Detect which cell encompasses the target text, then output its (X, Y) center coordinate. 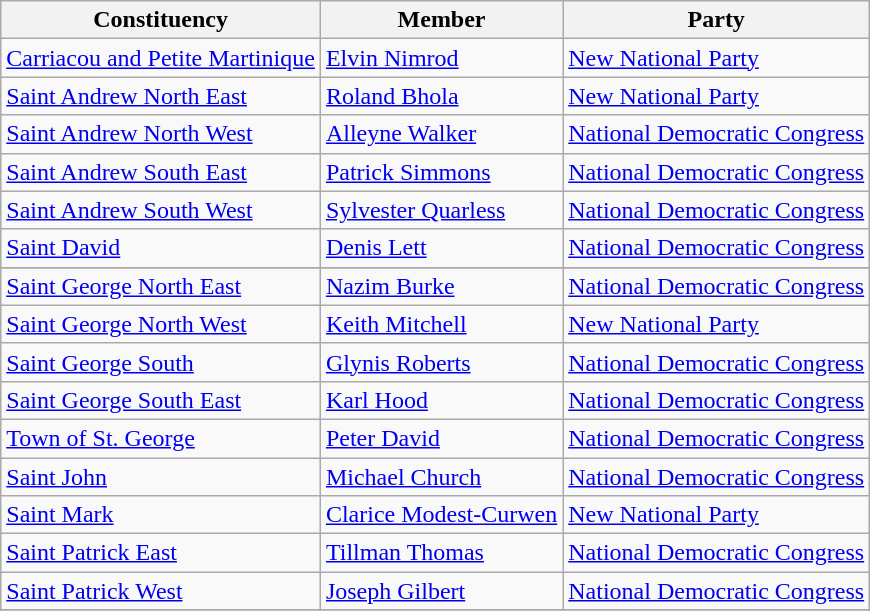
Saint Patrick East (161, 553)
Alleyne Walker (441, 134)
Saint John (161, 477)
Member (441, 20)
Constituency (161, 20)
Nazim Burke (441, 286)
Party (716, 20)
Michael Church (441, 477)
Denis Lett (441, 248)
Keith Mitchell (441, 324)
Saint Andrew North East (161, 96)
Saint George South East (161, 400)
Saint David (161, 248)
Carriacou and Petite Martinique (161, 58)
Saint George North East (161, 286)
Karl Hood (441, 400)
Glynis Roberts (441, 362)
Saint Mark (161, 515)
Saint Andrew South East (161, 172)
Saint Patrick West (161, 591)
Clarice Modest-Curwen (441, 515)
Saint Andrew South West (161, 210)
Roland Bhola (441, 96)
Sylvester Quarless (441, 210)
Joseph Gilbert (441, 591)
Tillman Thomas (441, 553)
Peter David (441, 438)
Elvin Nimrod (441, 58)
Saint George South (161, 362)
Saint Andrew North West (161, 134)
Saint George North West (161, 324)
Patrick Simmons (441, 172)
Town of St. George (161, 438)
